Determine the (x, y) coordinate at the center of the cell enclosing the given text.  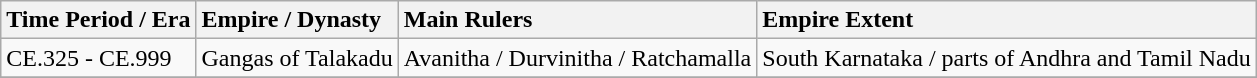
Empire Extent (1007, 20)
CE.325 - CE.999 (98, 58)
Empire / Dynasty (297, 20)
South Karnataka / parts of Andhra and Tamil Nadu (1007, 58)
Avanitha / Durvinitha / Ratchamalla (578, 58)
Main Rulers (578, 20)
Gangas of Talakadu (297, 58)
Time Period / Era (98, 20)
